Detect which cell encompasses the target text, then output its [x, y] center coordinate. 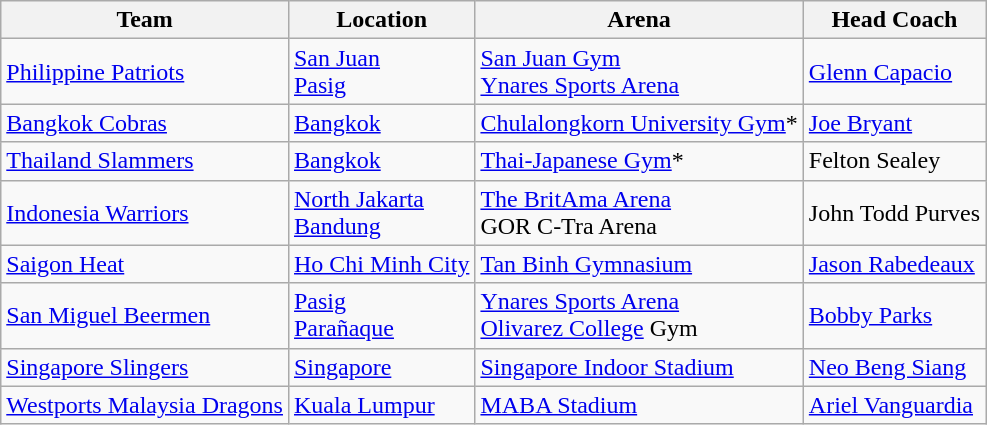
Singapore Indoor Stadium [639, 367]
PasigParañaque [381, 316]
Glenn Capacio [894, 72]
Westports Malaysia Dragons [145, 405]
San Juan GymYnares Sports Arena [639, 72]
San JuanPasig [381, 72]
Thailand Slammers [145, 161]
MABA Stadium [639, 405]
North JakartaBandung [381, 212]
Ho Chi Minh City [381, 264]
Saigon Heat [145, 264]
Joe Bryant [894, 123]
Singapore [381, 367]
Bangkok Cobras [145, 123]
Ariel Vanguardia [894, 405]
Jason Rabedeaux [894, 264]
Ynares Sports ArenaOlivarez College Gym [639, 316]
Head Coach [894, 20]
Singapore Slingers [145, 367]
Kuala Lumpur [381, 405]
Arena [639, 20]
The BritAma ArenaGOR C-Tra Arena [639, 212]
Felton Sealey [894, 161]
Philippine Patriots [145, 72]
Neo Beng Siang [894, 367]
Bobby Parks [894, 316]
Team [145, 20]
San Miguel Beermen [145, 316]
Indonesia Warriors [145, 212]
Chulalongkorn University Gym* [639, 123]
John Todd Purves [894, 212]
Thai-Japanese Gym* [639, 161]
Tan Binh Gymnasium [639, 264]
Location [381, 20]
